Return [x, y] of the center of cell containing provided text 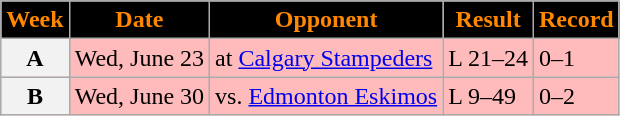
Result [488, 20]
at Calgary Stampeders [326, 58]
Wed, June 30 [139, 96]
A [35, 58]
Wed, June 23 [139, 58]
Week [35, 20]
Opponent [326, 20]
L 21–24 [488, 58]
0–2 [577, 96]
0–1 [577, 58]
B [35, 96]
vs. Edmonton Eskimos [326, 96]
Record [577, 20]
Date [139, 20]
L 9–49 [488, 96]
